Detect which cell encompasses the target text, then output its (X, Y) center coordinate. 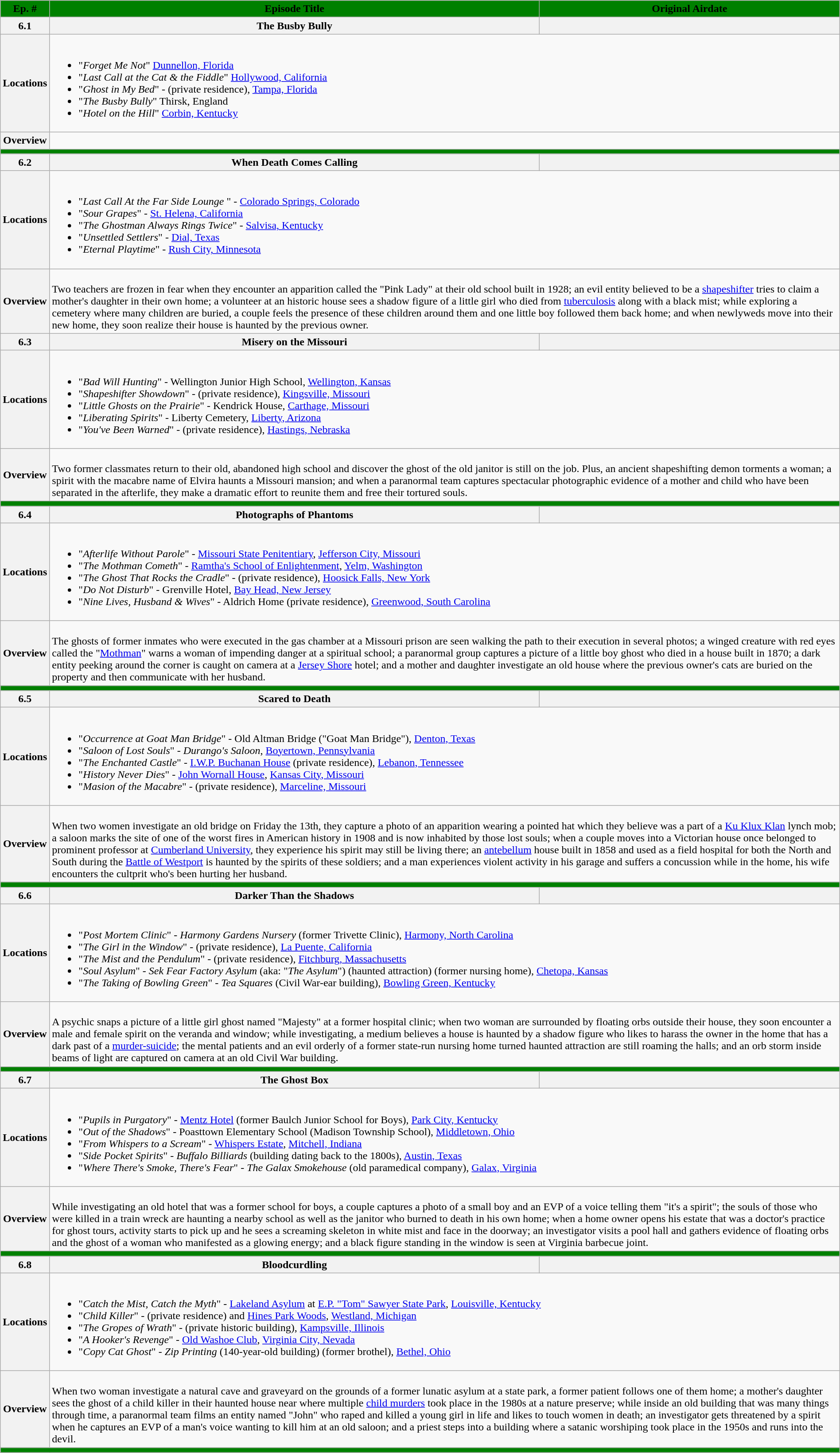
Scared to Death (295, 699)
6.1 (25, 26)
Photographs of Phantoms (295, 515)
Episode Title (295, 9)
The Ghost Box (295, 1080)
6.6 (25, 895)
When Death Comes Calling (295, 162)
Original Airdate (689, 9)
The Busby Bully (295, 26)
Darker Than the Shadows (295, 895)
6.5 (25, 699)
Bloodcurdling (295, 1265)
Misery on the Missouri (295, 342)
6.4 (25, 515)
6.8 (25, 1265)
6.2 (25, 162)
6.3 (25, 342)
6.7 (25, 1080)
Ep. # (25, 9)
